Detect which cell encompasses the target text, then output its [x, y] center coordinate. 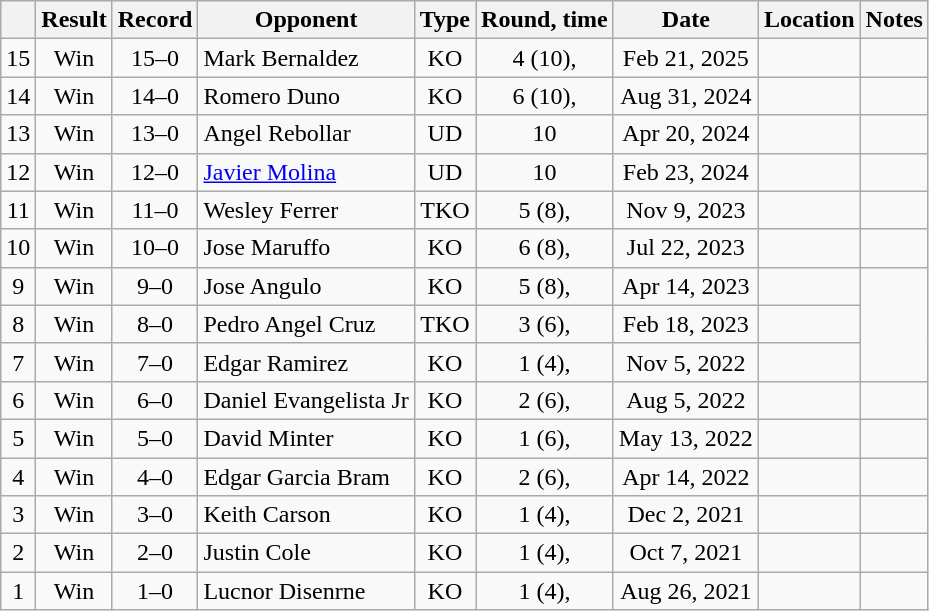
Dec 2, 2021 [686, 515]
May 13, 2022 [686, 438]
7 [18, 362]
6 (10), [545, 96]
9 [18, 286]
Mark Bernaldez [306, 58]
4 (10), [545, 58]
14–0 [155, 96]
Feb 18, 2023 [686, 324]
Notes [894, 20]
Keith Carson [306, 515]
9–0 [155, 286]
Angel Rebollar [306, 134]
Round, time [545, 20]
3–0 [155, 515]
Apr 20, 2024 [686, 134]
15–0 [155, 58]
Record [155, 20]
Jose Angulo [306, 286]
1–0 [155, 591]
Justin Cole [306, 553]
12 [18, 172]
Edgar Garcia Bram [306, 477]
Edgar Ramirez [306, 362]
7–0 [155, 362]
14 [18, 96]
13–0 [155, 134]
Oct 7, 2021 [686, 553]
Javier Molina [306, 172]
6 (8), [545, 248]
2–0 [155, 553]
Apr 14, 2022 [686, 477]
6–0 [155, 400]
4 [18, 477]
3 [18, 515]
12–0 [155, 172]
Aug 31, 2024 [686, 96]
Lucnor Disenrne [306, 591]
Result [74, 20]
Nov 5, 2022 [686, 362]
5 [18, 438]
10–0 [155, 248]
Date [686, 20]
Opponent [306, 20]
13 [18, 134]
6 [18, 400]
1 (6), [545, 438]
8 [18, 324]
Jose Maruffo [306, 248]
Aug 26, 2021 [686, 591]
Pedro Angel Cruz [306, 324]
Jul 22, 2023 [686, 248]
David Minter [306, 438]
15 [18, 58]
Wesley Ferrer [306, 210]
Nov 9, 2023 [686, 210]
5–0 [155, 438]
Feb 23, 2024 [686, 172]
2 [18, 553]
Daniel Evangelista Jr [306, 400]
Feb 21, 2025 [686, 58]
Apr 14, 2023 [686, 286]
4–0 [155, 477]
Type [444, 20]
3 (6), [545, 324]
Aug 5, 2022 [686, 400]
Romero Duno [306, 96]
1 [18, 591]
8–0 [155, 324]
11–0 [155, 210]
11 [18, 210]
Location [809, 20]
